Find where the given text appears and provide that cell's center as (X, Y) coordinate. 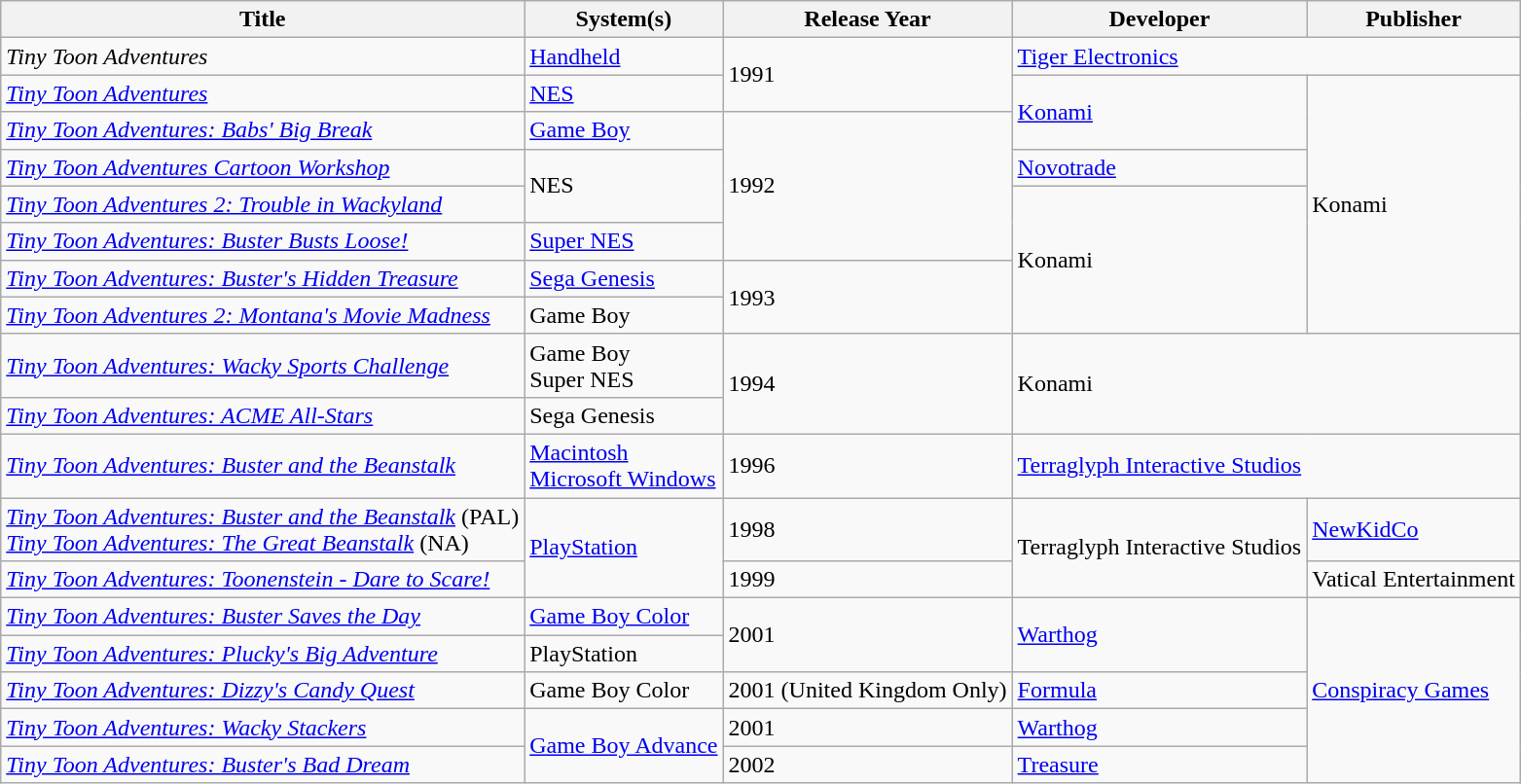
Novotrade (1160, 167)
Tiny Toon Adventures: Wacky Sports Challenge (263, 366)
Tiny Toon Adventures: Toonenstein - Dare to Scare! (263, 580)
2002 (868, 765)
Title (263, 19)
Handheld (624, 56)
Game Boy Advance (624, 746)
Tiny Toon Adventures: Dizzy's Candy Quest (263, 691)
Super NES (624, 241)
Publisher (1414, 19)
1998 (868, 529)
MacintoshMicrosoft Windows (624, 465)
Tiny Toon Adventures: Buster's Bad Dream (263, 765)
Release Year (868, 19)
Tiny Toon Adventures: Buster and the Beanstalk (263, 465)
Tiny Toon Adventures: ACME All-Stars (263, 415)
Formula (1160, 691)
1999 (868, 580)
NewKidCo (1414, 529)
Conspiracy Games (1414, 691)
1991 (868, 75)
Tiny Toon Adventures: Buster Saves the Day (263, 617)
Tiny Toon Adventures: Babs' Big Break (263, 130)
Developer (1160, 19)
Tiny Toon Adventures Cartoon Workshop (263, 167)
1996 (868, 465)
Game BoySuper NES (624, 366)
1993 (868, 297)
System(s) (624, 19)
Tiny Toon Adventures: Plucky's Big Adventure (263, 654)
1992 (868, 186)
Tiny Toon Adventures: Buster Busts Loose! (263, 241)
Treasure (1160, 765)
Tiny Toon Adventures: Buster's Hidden Treasure (263, 278)
Tiny Toon Adventures: Buster and the Beanstalk (PAL)Tiny Toon Adventures: The Great Beanstalk (NA) (263, 529)
Tiny Toon Adventures 2: Trouble in Wackyland (263, 204)
1994 (868, 383)
Tiny Toon Adventures: Wacky Stackers (263, 728)
Tiny Toon Adventures 2: Montana's Movie Madness (263, 315)
Tiger Electronics (1266, 56)
Vatical Entertainment (1414, 580)
2001 (United Kingdom Only) (868, 691)
